Identify which cell holds the provided text, then report its [x, y] central coordinate. 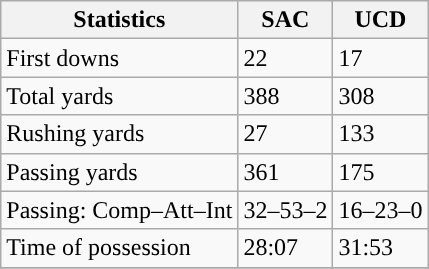
Total yards [120, 96]
308 [380, 96]
SAC [286, 20]
Passing: Comp–Att–Int [120, 210]
Time of possession [120, 248]
32–53–2 [286, 210]
22 [286, 58]
28:07 [286, 248]
UCD [380, 20]
133 [380, 134]
Statistics [120, 20]
16–23–0 [380, 210]
Rushing yards [120, 134]
Passing yards [120, 172]
First downs [120, 58]
388 [286, 96]
175 [380, 172]
361 [286, 172]
27 [286, 134]
31:53 [380, 248]
17 [380, 58]
